Extract the (X, Y) coordinate from the center of the cell holding the provided text.  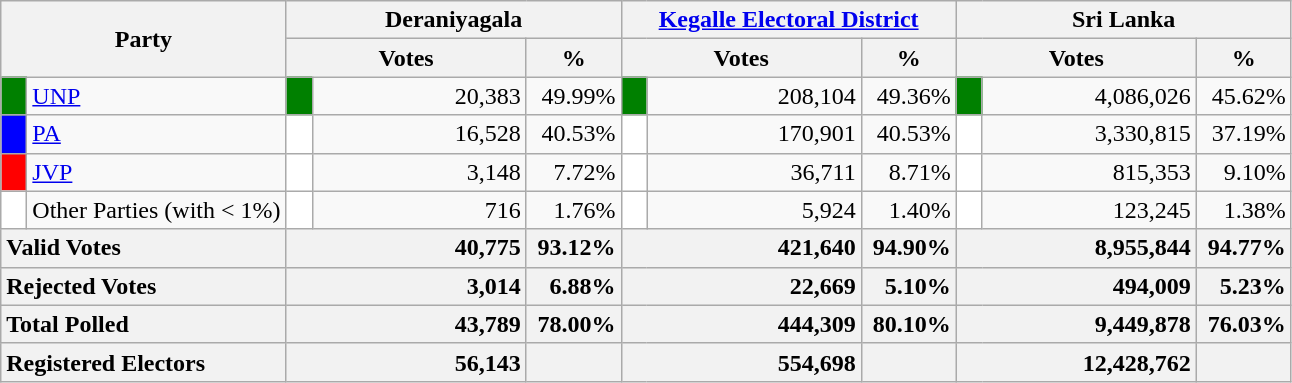
Other Parties (with < 1%) (156, 210)
444,309 (741, 324)
78.00% (574, 324)
80.10% (908, 324)
1.38% (1244, 210)
94.77% (1244, 248)
20,383 (419, 96)
12,428,762 (1076, 362)
716 (419, 210)
Deraniyagala (454, 20)
49.36% (908, 96)
4,086,026 (1089, 96)
208,104 (754, 96)
421,640 (741, 248)
37.19% (1244, 134)
Valid Votes (144, 248)
56,143 (406, 362)
Registered Electors (144, 362)
8.71% (908, 172)
94.90% (908, 248)
49.99% (574, 96)
6.88% (574, 286)
Sri Lanka (1124, 20)
Total Polled (144, 324)
Party (144, 39)
3,330,815 (1089, 134)
76.03% (1244, 324)
16,528 (419, 134)
1.76% (574, 210)
5.10% (908, 286)
7.72% (574, 172)
123,245 (1089, 210)
554,698 (741, 362)
22,669 (741, 286)
PA (156, 134)
1.40% (908, 210)
43,789 (406, 324)
3,148 (419, 172)
JVP (156, 172)
45.62% (1244, 96)
3,014 (406, 286)
36,711 (754, 172)
170,901 (754, 134)
494,009 (1076, 286)
Rejected Votes (144, 286)
93.12% (574, 248)
815,353 (1089, 172)
9.10% (1244, 172)
40,775 (406, 248)
5.23% (1244, 286)
Kegalle Electoral District (788, 20)
5,924 (754, 210)
8,955,844 (1076, 248)
9,449,878 (1076, 324)
UNP (156, 96)
